Detect which cell encompasses the target text, then output its [X, Y] center coordinate. 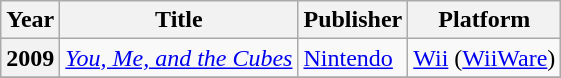
2009 [30, 58]
Year [30, 20]
Publisher [353, 20]
You, Me, and the Cubes [179, 58]
Wii (WiiWare) [484, 58]
Nintendo [353, 58]
Platform [484, 20]
Title [179, 20]
